Identify which cell holds the provided text, then report its [x, y] central coordinate. 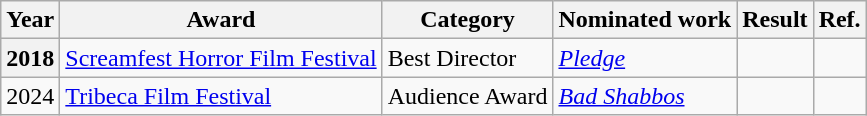
Pledge [645, 58]
Best Director [468, 58]
Ref. [840, 20]
Year [30, 20]
Category [468, 20]
2018 [30, 58]
Award [221, 20]
Tribeca Film Festival [221, 96]
Nominated work [645, 20]
Result [775, 20]
Bad Shabbos [645, 96]
2024 [30, 96]
Screamfest Horror Film Festival [221, 58]
Audience Award [468, 96]
